Extract the (X, Y) coordinate from the center of the cell holding the provided text.  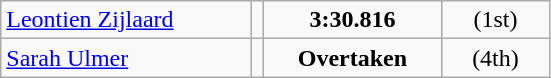
Leontien Zijlaard (126, 20)
(4th) (496, 58)
Overtaken (352, 58)
Sarah Ulmer (126, 58)
(1st) (496, 20)
3:30.816 (352, 20)
